Find where the given text appears and provide that cell's center as [X, Y] coordinate. 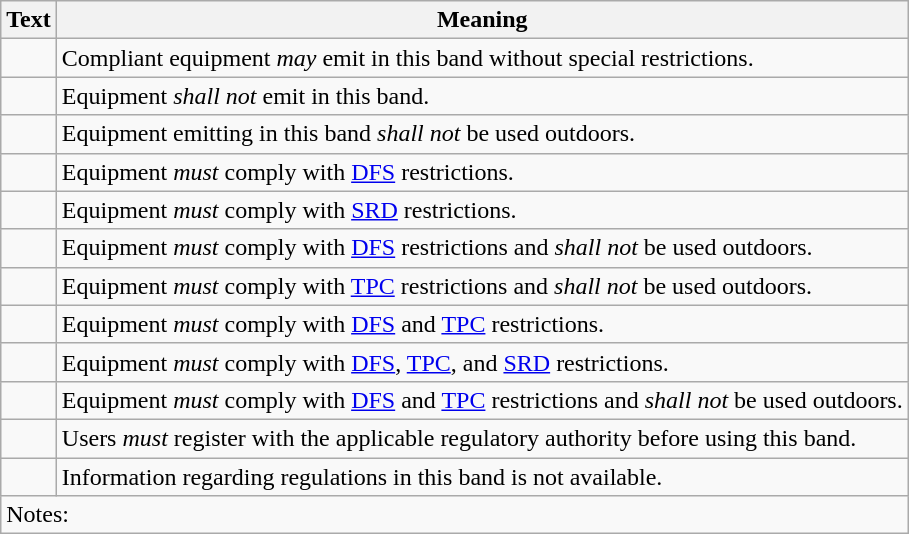
Equipment emitting in this band shall not be used outdoors. [482, 134]
Users must register with the applicable regulatory authority before using this band. [482, 438]
Text [29, 20]
Compliant equipment may emit in this band without special restrictions. [482, 58]
Equipment shall not emit in this band. [482, 96]
Equipment must comply with TPC restrictions and shall not be used outdoors. [482, 286]
Notes: [455, 515]
Equipment must comply with DFS restrictions and shall not be used outdoors. [482, 248]
Equipment must comply with DFS, TPC, and SRD restrictions. [482, 362]
Equipment must comply with DFS restrictions. [482, 172]
Equipment must comply with DFS and TPC restrictions. [482, 324]
Meaning [482, 20]
Equipment must comply with SRD restrictions. [482, 210]
Equipment must comply with DFS and TPC restrictions and shall not be used outdoors. [482, 400]
Information regarding regulations in this band is not available. [482, 477]
